Extract the (X, Y) coordinate from the center of the cell holding the provided text.  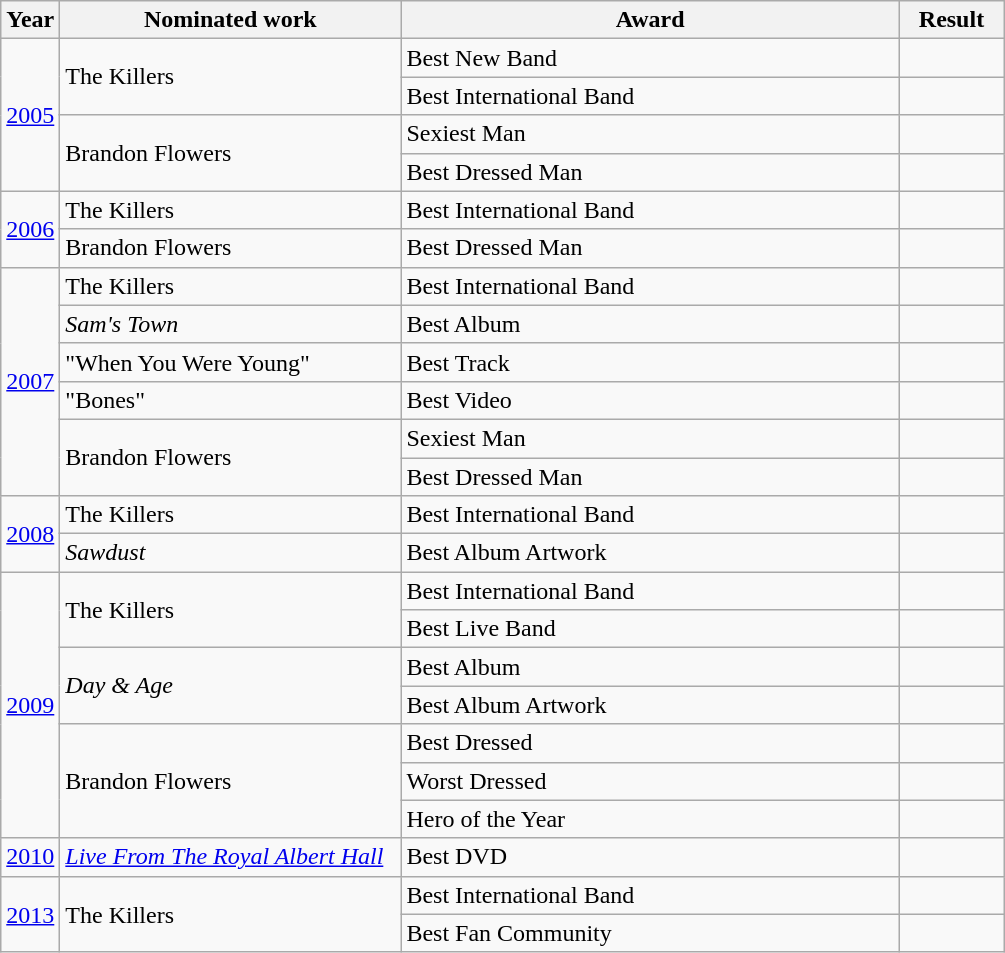
Sawdust (230, 553)
Result (951, 20)
Best Track (650, 362)
Best Fan Community (650, 933)
Live From The Royal Albert Hall (230, 857)
2009 (30, 705)
Year (30, 20)
2007 (30, 381)
Best Video (650, 400)
Nominated work (230, 20)
Hero of the Year (650, 819)
Worst Dressed (650, 781)
Award (650, 20)
2013 (30, 914)
Best Dressed (650, 743)
Day & Age (230, 686)
"When You Were Young" (230, 362)
2008 (30, 534)
Best Live Band (650, 629)
2005 (30, 115)
2010 (30, 857)
"Bones" (230, 400)
Sam's Town (230, 324)
2006 (30, 229)
Best New Band (650, 58)
Best DVD (650, 857)
